Scan for the cell matching the given text and deliver its (x, y) coordinate at center. 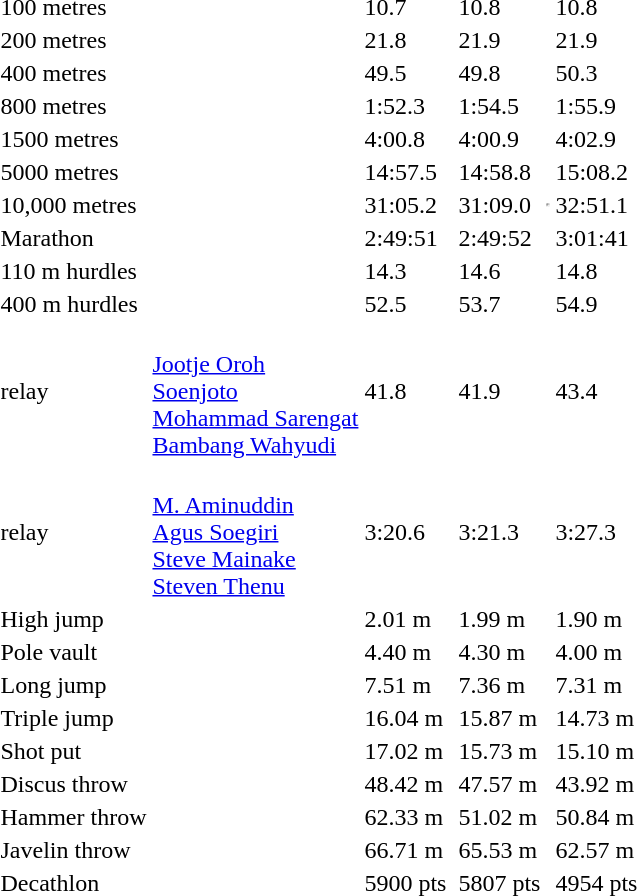
4:00.8 (406, 139)
3:21.3 (500, 532)
14:58.8 (500, 172)
14:57.5 (406, 172)
2.01 m (406, 619)
Jootje OrohSoenjotoMohammad SarengatBambang Wahyudi (256, 391)
15.73 m (500, 751)
21.8 (406, 40)
53.7 (500, 304)
4:00.9 (500, 139)
65.53 m (500, 850)
7.51 m (406, 685)
17.02 m (406, 751)
41.9 (500, 391)
14.3 (406, 271)
M. AminuddinAgus SoegiriSteve MainakeSteven Thenu (256, 532)
66.71 m (406, 850)
3:20.6 (406, 532)
49.5 (406, 73)
52.5 (406, 304)
1:52.3 (406, 106)
49.8 (500, 73)
7.36 m (500, 685)
41.8 (406, 391)
4.30 m (500, 652)
62.33 m (406, 817)
31:09.0 (500, 205)
51.02 m (500, 817)
47.57 m (500, 784)
4.40 m (406, 652)
1.99 m (500, 619)
21.9 (500, 40)
14.6 (500, 271)
1:54.5 (500, 106)
31:05.2 (406, 205)
2:49:51 (406, 238)
2:49:52 (500, 238)
15.87 m (500, 718)
48.42 m (406, 784)
16.04 m (406, 718)
